Find where the given text appears and provide that cell's center as (x, y) coordinate. 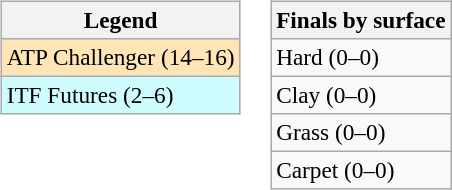
ATP Challenger (14–16) (120, 57)
Finals by surface (361, 20)
ITF Futures (2–6) (120, 95)
Grass (0–0) (361, 133)
Hard (0–0) (361, 57)
Legend (120, 20)
Clay (0–0) (361, 95)
Carpet (0–0) (361, 171)
